Output the [X, Y] coordinate of the center of the cell containing the given text.  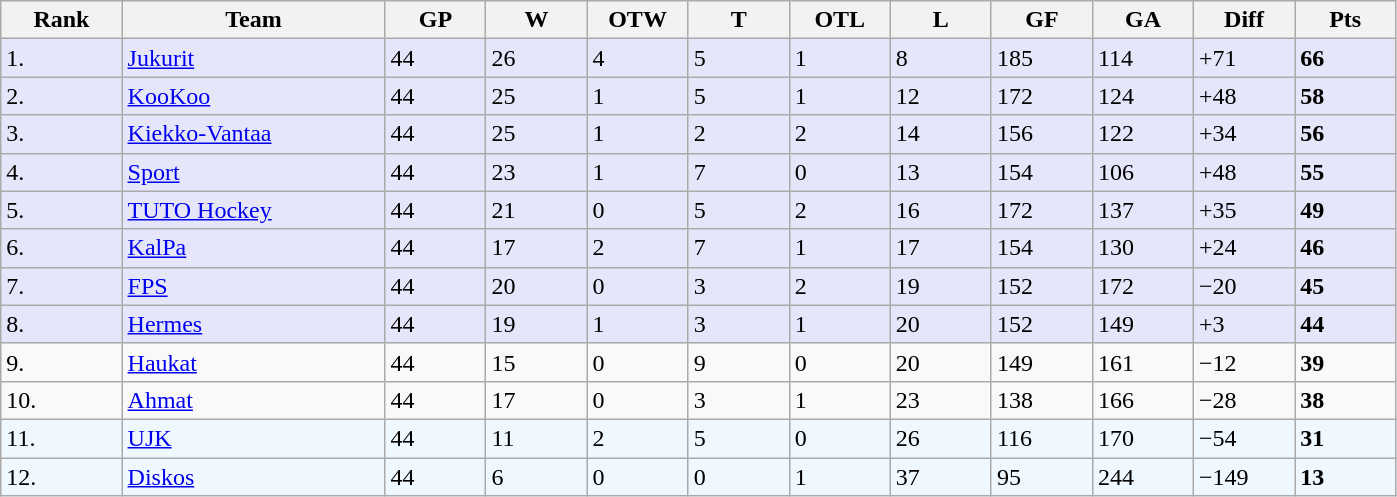
+34 [1244, 134]
122 [1142, 134]
+3 [1244, 324]
170 [1142, 438]
UJK [254, 438]
Diff [1244, 20]
+71 [1244, 58]
56 [1346, 134]
−20 [1244, 286]
6. [62, 248]
GF [1042, 20]
GA [1142, 20]
Kiekko-Vantaa [254, 134]
137 [1142, 210]
11. [62, 438]
+24 [1244, 248]
37 [940, 477]
9. [62, 362]
7. [62, 286]
38 [1346, 400]
+35 [1244, 210]
GP [436, 20]
Sport [254, 172]
39 [1346, 362]
11 [536, 438]
16 [940, 210]
58 [1346, 96]
−149 [1244, 477]
4 [638, 58]
55 [1346, 172]
OTL [840, 20]
FPS [254, 286]
130 [1142, 248]
8. [62, 324]
KalPa [254, 248]
−12 [1244, 362]
10. [62, 400]
Pts [1346, 20]
3. [62, 134]
2. [62, 96]
12 [940, 96]
15 [536, 362]
Ahmat [254, 400]
106 [1142, 172]
Team [254, 20]
TUTO Hockey [254, 210]
W [536, 20]
66 [1346, 58]
116 [1042, 438]
124 [1142, 96]
31 [1346, 438]
9 [738, 362]
Rank [62, 20]
114 [1142, 58]
KooKoo [254, 96]
6 [536, 477]
5. [62, 210]
OTW [638, 20]
156 [1042, 134]
8 [940, 58]
Haukat [254, 362]
T [738, 20]
166 [1142, 400]
14 [940, 134]
161 [1142, 362]
−54 [1244, 438]
185 [1042, 58]
49 [1346, 210]
−28 [1244, 400]
1. [62, 58]
95 [1042, 477]
4. [62, 172]
12. [62, 477]
Diskos [254, 477]
138 [1042, 400]
Jukurit [254, 58]
45 [1346, 286]
L [940, 20]
Hermes [254, 324]
21 [536, 210]
46 [1346, 248]
244 [1142, 477]
